Determine the (x, y) coordinate at the center of the cell enclosing the given text.  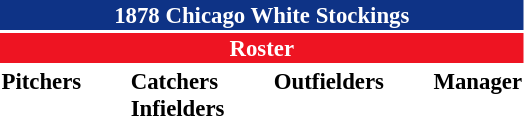
Roster (262, 48)
1878 Chicago White Stockings (262, 15)
